Return (x, y) of the center of cell containing provided text 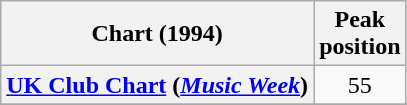
UK Club Chart (Music Week) (158, 85)
Peakposition (360, 34)
Chart (1994) (158, 34)
55 (360, 85)
